Search for the cell housing the specified text and yield its (X, Y) center coordinate. 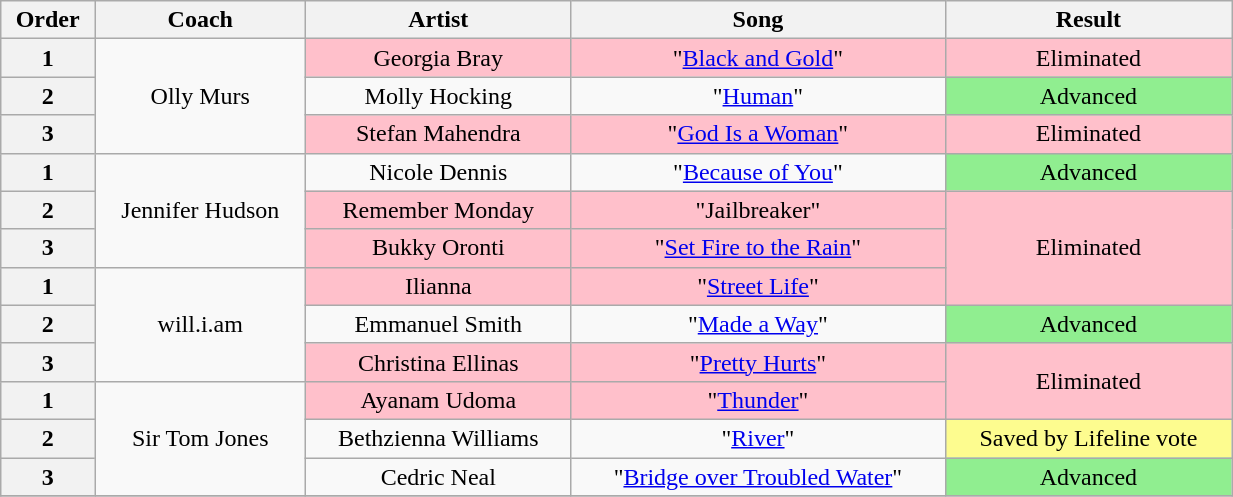
"River" (758, 438)
Remember Monday (438, 210)
"Because of You" (758, 172)
will.i.am (200, 324)
"Human" (758, 96)
"God Is a Woman" (758, 134)
Song (758, 20)
Nicole Dennis (438, 172)
Bukky Oronti (438, 248)
"Set Fire to the Rain" (758, 248)
Jennifer Hudson (200, 210)
Bethzienna Williams (438, 438)
"Pretty Hurts" (758, 362)
"Street Life" (758, 286)
"Made a Way" (758, 324)
Ilianna (438, 286)
"Jailbreaker" (758, 210)
"Black and Gold" (758, 58)
"Bridge over Troubled Water" (758, 477)
Georgia Bray (438, 58)
Molly Hocking (438, 96)
Saved by Lifeline vote (1088, 438)
Artist (438, 20)
Result (1088, 20)
Olly Murs (200, 96)
Ayanam Udoma (438, 400)
Order (48, 20)
Cedric Neal (438, 477)
Sir Tom Jones (200, 438)
Christina Ellinas (438, 362)
Emmanuel Smith (438, 324)
"Thunder" (758, 400)
Coach (200, 20)
Stefan Mahendra (438, 134)
